Find where the given text appears and provide that cell's center as (x, y) coordinate. 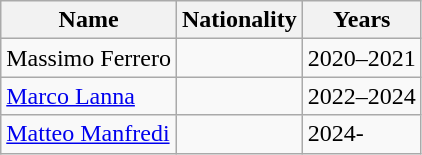
Matteo Manfredi (89, 134)
Name (89, 20)
2020–2021 (362, 58)
2024- (362, 134)
Massimo Ferrero (89, 58)
Years (362, 20)
Marco Lanna (89, 96)
Nationality (239, 20)
2022–2024 (362, 96)
